Identify which cell holds the provided text, then report its [X, Y] central coordinate. 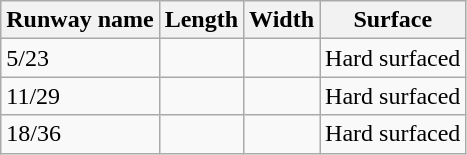
Width [282, 20]
Surface [393, 20]
5/23 [80, 58]
18/36 [80, 134]
Length [201, 20]
Runway name [80, 20]
11/29 [80, 96]
